Determine the [X, Y] coordinate at the center of the cell enclosing the given text.  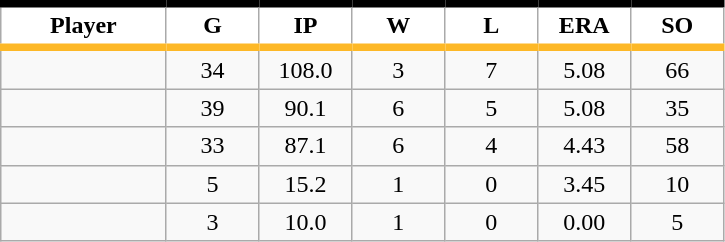
33 [212, 146]
15.2 [306, 184]
Player [84, 26]
0.00 [584, 222]
34 [212, 68]
W [398, 26]
90.1 [306, 108]
4 [492, 146]
L [492, 26]
ERA [584, 26]
7 [492, 68]
39 [212, 108]
87.1 [306, 146]
66 [678, 68]
10.0 [306, 222]
35 [678, 108]
G [212, 26]
4.43 [584, 146]
SO [678, 26]
58 [678, 146]
IP [306, 26]
3.45 [584, 184]
10 [678, 184]
108.0 [306, 68]
